Detect which cell encompasses the target text, then output its (X, Y) center coordinate. 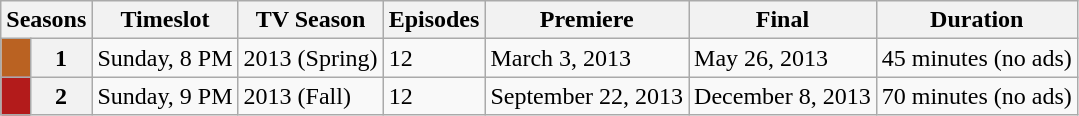
45 minutes (no ads) (976, 58)
Sunday, 8 PM (165, 58)
Episodes (434, 20)
2 (61, 96)
Duration (976, 20)
December 8, 2013 (783, 96)
Premiere (587, 20)
2013 (Spring) (310, 58)
September 22, 2013 (587, 96)
1 (61, 58)
Timeslot (165, 20)
March 3, 2013 (587, 58)
TV Season (310, 20)
Seasons (46, 20)
70 minutes (no ads) (976, 96)
Sunday, 9 PM (165, 96)
Final (783, 20)
2013 (Fall) (310, 96)
May 26, 2013 (783, 58)
